Output the (x, y) coordinate of the center of the cell containing the given text.  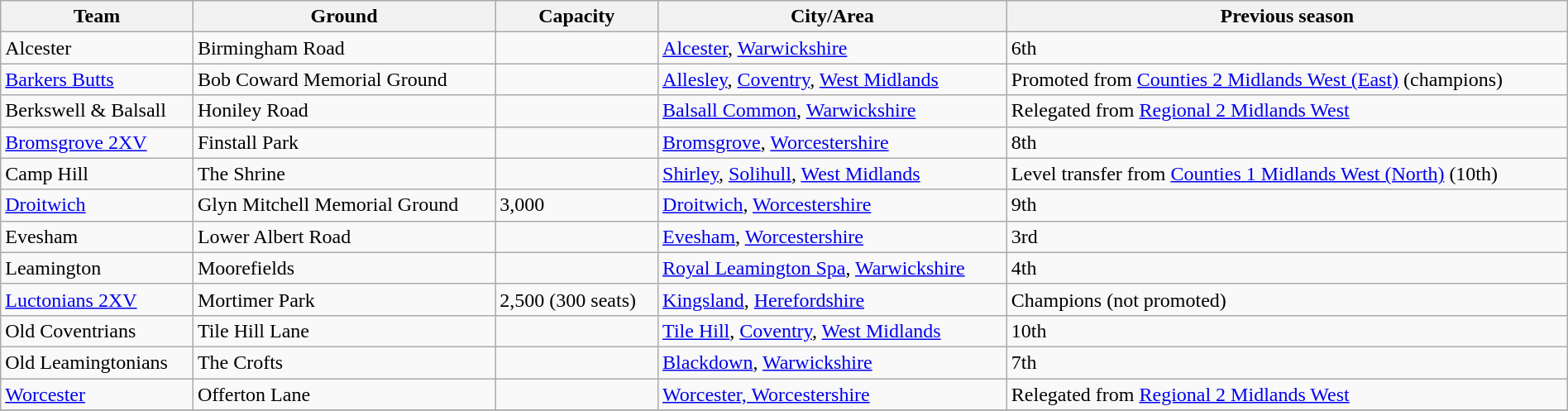
Old Coventrians (98, 331)
Luctonians 2XV (98, 299)
Alcester, Warwickshire (833, 48)
Berkswell & Balsall (98, 111)
Offerton Lane (344, 394)
6th (1287, 48)
Blackdown, Warwickshire (833, 362)
Tile Hill Lane (344, 331)
Alcester (98, 48)
The Crofts (344, 362)
Bromsgrove 2XV (98, 142)
Camp Hill (98, 174)
Team (98, 17)
Allesley, Coventry, West Midlands (833, 79)
3rd (1287, 237)
Barkers Butts (98, 79)
Worcester, Worcestershire (833, 394)
9th (1287, 205)
Lower Albert Road (344, 237)
Balsall Common, Warwickshire (833, 111)
Royal Leamington Spa, Warwickshire (833, 268)
Champions (not promoted) (1287, 299)
Tile Hill, Coventry, West Midlands (833, 331)
Shirley, Solihull, West Midlands (833, 174)
3,000 (577, 205)
10th (1287, 331)
Previous season (1287, 17)
The Shrine (344, 174)
Glyn Mitchell Memorial Ground (344, 205)
Moorefields (344, 268)
Ground (344, 17)
Mortimer Park (344, 299)
City/Area (833, 17)
Honiley Road (344, 111)
Droitwich, Worcestershire (833, 205)
Droitwich (98, 205)
Kingsland, Herefordshire (833, 299)
Evesham, Worcestershire (833, 237)
Leamington (98, 268)
Bromsgrove, Worcestershire (833, 142)
Worcester (98, 394)
8th (1287, 142)
Old Leamingtonians (98, 362)
4th (1287, 268)
7th (1287, 362)
Bob Coward Memorial Ground (344, 79)
Level transfer from Counties 1 Midlands West (North) (10th) (1287, 174)
Promoted from Counties 2 Midlands West (East) (champions) (1287, 79)
Finstall Park (344, 142)
2,500 (300 seats) (577, 299)
Capacity (577, 17)
Evesham (98, 237)
Birmingham Road (344, 48)
